Capture the cell that displays the provided text and extract its [X, Y] central coordinate. 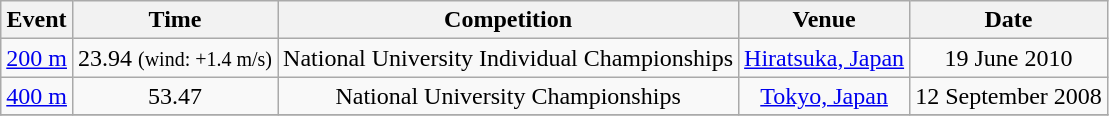
Hiratsuka, Japan [824, 58]
Venue [824, 20]
200 m [37, 58]
Time [174, 20]
National University Individual Championships [508, 58]
Event [37, 20]
23.94 (wind: +1.4 m/s) [174, 58]
400 m [37, 96]
53.47 [174, 96]
12 September 2008 [1009, 96]
Competition [508, 20]
National University Championships [508, 96]
Tokyo, Japan [824, 96]
Date [1009, 20]
19 June 2010 [1009, 58]
